From the cell containing the given text, extract its center point as (x, y) coordinate. 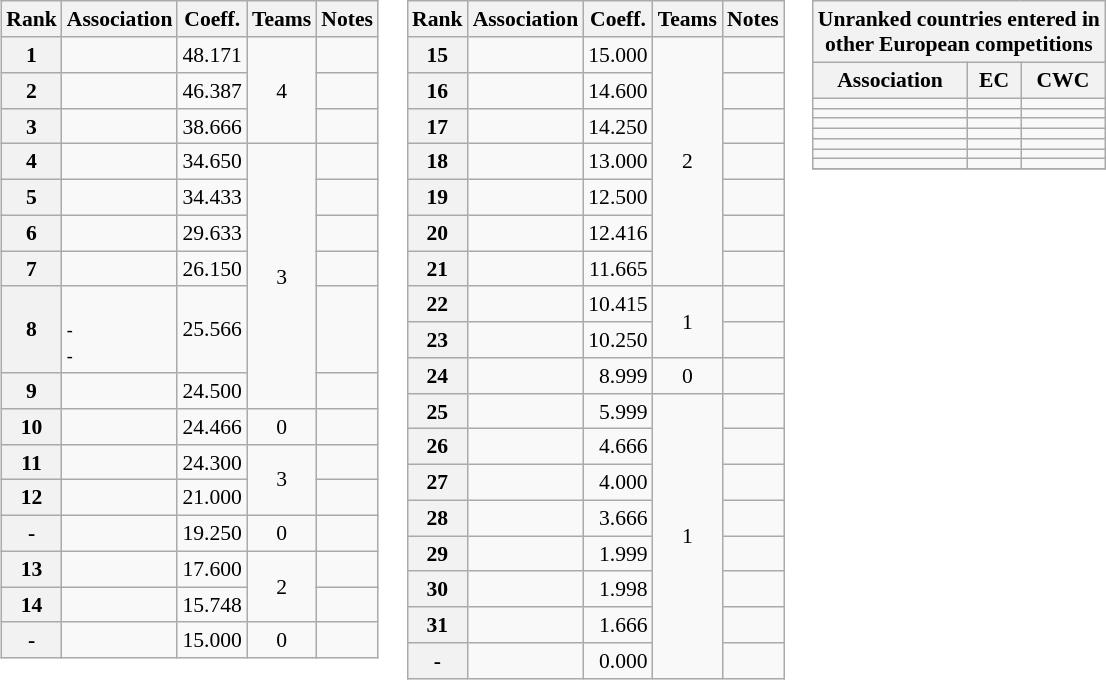
46.387 (212, 91)
6 (32, 233)
34.433 (212, 197)
26 (438, 447)
14 (32, 605)
8.999 (618, 376)
5 (32, 197)
11.665 (618, 269)
23 (438, 340)
24.500 (212, 391)
27 (438, 482)
12.416 (618, 233)
38.666 (212, 126)
0.000 (618, 661)
CWC (1063, 80)
1.998 (618, 589)
16 (438, 91)
24 (438, 376)
4.666 (618, 447)
7 (32, 269)
4.000 (618, 482)
15 (438, 55)
22 (438, 304)
9 (32, 391)
1.666 (618, 625)
13.000 (618, 162)
31 (438, 625)
1.999 (618, 554)
19 (438, 197)
18 (438, 162)
3.666 (618, 518)
13 (32, 569)
10 (32, 427)
24.300 (212, 462)
29 (438, 554)
25 (438, 411)
25.566 (212, 330)
12 (32, 498)
29.633 (212, 233)
5.999 (618, 411)
26.150 (212, 269)
- - (120, 330)
15.748 (212, 605)
24.466 (212, 427)
20 (438, 233)
10.415 (618, 304)
12.500 (618, 197)
21 (438, 269)
17 (438, 126)
11 (32, 462)
Unranked countries entered inother European competitions (959, 32)
EC (994, 80)
8 (32, 330)
14.600 (618, 91)
21.000 (212, 498)
28 (438, 518)
48.171 (212, 55)
19.250 (212, 533)
17.600 (212, 569)
30 (438, 589)
34.650 (212, 162)
10.250 (618, 340)
14.250 (618, 126)
